Locate the cell with the specified text and output its (X, Y) center coordinate. 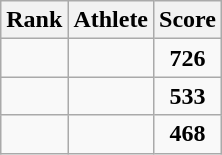
Athlete (111, 20)
533 (188, 96)
Rank (34, 20)
726 (188, 58)
468 (188, 134)
Score (188, 20)
